Output the (X, Y) coordinate of the center of the cell containing the given text.  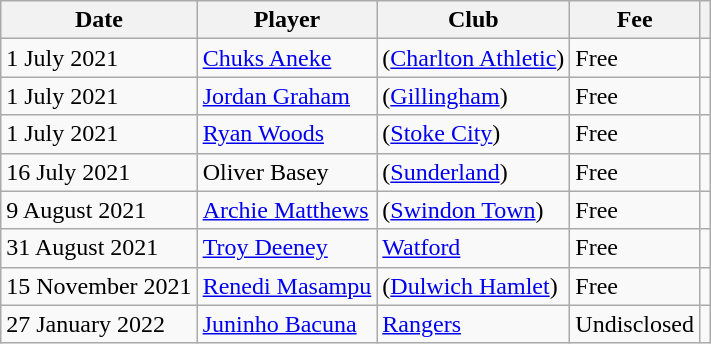
Rangers (474, 324)
27 January 2022 (99, 324)
(Swindon Town) (474, 210)
Oliver Basey (287, 172)
15 November 2021 (99, 286)
Archie Matthews (287, 210)
Fee (635, 20)
(Dulwich Hamlet) (474, 286)
9 August 2021 (99, 210)
Date (99, 20)
Watford (474, 248)
(Charlton Athletic) (474, 58)
Renedi Masampu (287, 286)
Ryan Woods (287, 134)
Undisclosed (635, 324)
Player (287, 20)
Troy Deeney (287, 248)
Club (474, 20)
31 August 2021 (99, 248)
(Gillingham) (474, 96)
Jordan Graham (287, 96)
(Sunderland) (474, 172)
(Stoke City) (474, 134)
16 July 2021 (99, 172)
Chuks Aneke (287, 58)
Juninho Bacuna (287, 324)
